Provide the [X, Y] coordinate of the cell's center where the given text is located.  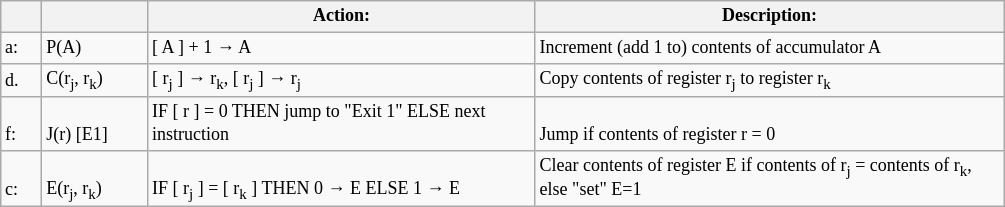
a: [22, 48]
Increment (add 1 to) contents of accumulator A [770, 48]
P(A) [95, 48]
Description: [770, 16]
Copy contents of register rj to register rk [770, 80]
IF [ r ] = 0 THEN jump to "Exit 1" ELSE next instruction [342, 123]
E(rj, rk) [95, 178]
[ rj ] → rk, [ rj ] → rj [342, 80]
IF [ rj ] = [ rk ] THEN 0 → E ELSE 1 → E [342, 178]
J(r) [E1] [95, 123]
Clear contents of register E if contents of rj = contents of rk, else "set" E=1 [770, 178]
c: [22, 178]
d. [22, 80]
Action: [342, 16]
Jump if contents of register r = 0 [770, 123]
f: [22, 123]
[ A ] + 1 → A [342, 48]
C(rj, rk) [95, 80]
